Return (x, y) of the center of cell containing provided text 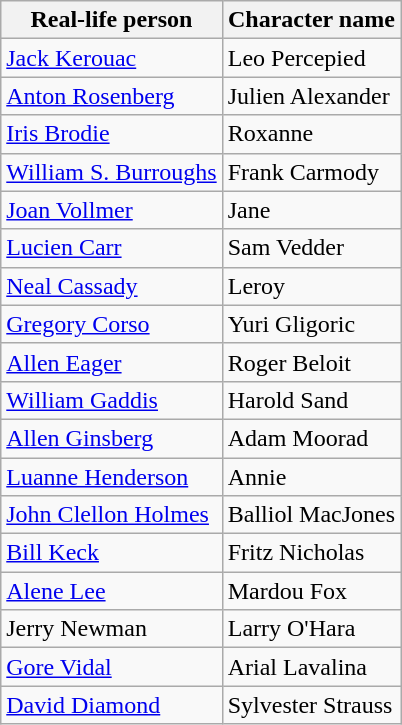
John Clellon Holmes (112, 515)
Iris Brodie (112, 134)
Mardou Fox (311, 591)
David Diamond (112, 705)
Larry O'Hara (311, 629)
Jane (311, 210)
Julien Alexander (311, 96)
Gregory Corso (112, 324)
Balliol MacJones (311, 515)
Sam Vedder (311, 248)
William S. Burroughs (112, 172)
Yuri Gligoric (311, 324)
Leo Percepied (311, 58)
Allen Ginsberg (112, 438)
Real-life person (112, 20)
Allen Eager (112, 362)
Gore Vidal (112, 667)
Annie (311, 477)
Joan Vollmer (112, 210)
Fritz Nicholas (311, 553)
Alene Lee (112, 591)
Anton Rosenberg (112, 96)
Jack Kerouac (112, 58)
Adam Moorad (311, 438)
Frank Carmody (311, 172)
Sylvester Strauss (311, 705)
Roger Beloit (311, 362)
Neal Cassady (112, 286)
Bill Keck (112, 553)
Lucien Carr (112, 248)
Jerry Newman (112, 629)
Harold Sand (311, 400)
Roxanne (311, 134)
William Gaddis (112, 400)
Arial Lavalina (311, 667)
Leroy (311, 286)
Luanne Henderson (112, 477)
Character name (311, 20)
